Capture the cell that displays the provided text and extract its (x, y) central coordinate. 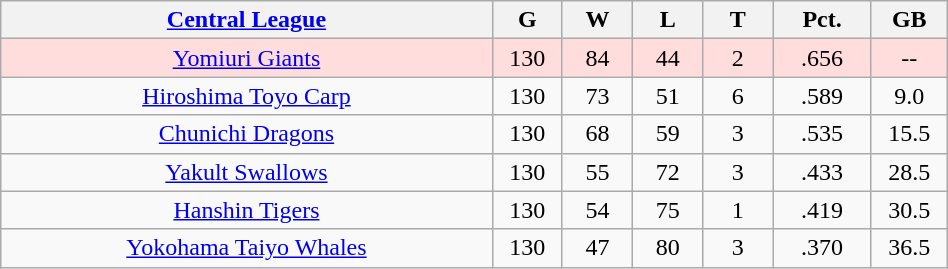
80 (668, 248)
Hanshin Tigers (246, 210)
Yakult Swallows (246, 172)
.419 (822, 210)
54 (597, 210)
30.5 (909, 210)
W (597, 20)
2 (738, 58)
Central League (246, 20)
.656 (822, 58)
-- (909, 58)
.535 (822, 134)
GB (909, 20)
9.0 (909, 96)
1 (738, 210)
Yomiuri Giants (246, 58)
.433 (822, 172)
15.5 (909, 134)
84 (597, 58)
Hiroshima Toyo Carp (246, 96)
Yokohama Taiyo Whales (246, 248)
72 (668, 172)
73 (597, 96)
Pct. (822, 20)
36.5 (909, 248)
47 (597, 248)
59 (668, 134)
6 (738, 96)
75 (668, 210)
L (668, 20)
68 (597, 134)
Chunichi Dragons (246, 134)
G (527, 20)
.589 (822, 96)
51 (668, 96)
28.5 (909, 172)
T (738, 20)
44 (668, 58)
55 (597, 172)
.370 (822, 248)
